Return [X, Y] of the center of cell containing provided text 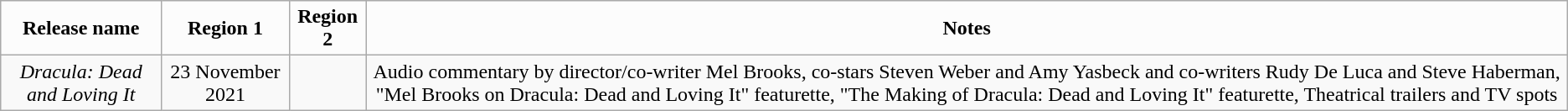
23 November 2021 [226, 82]
Dracula: Dead and Loving It [81, 82]
Notes [967, 29]
Release name [81, 29]
Region 1 [226, 29]
Region 2 [328, 29]
